Provide the [X, Y] coordinate of the cell's center where the given text is located.  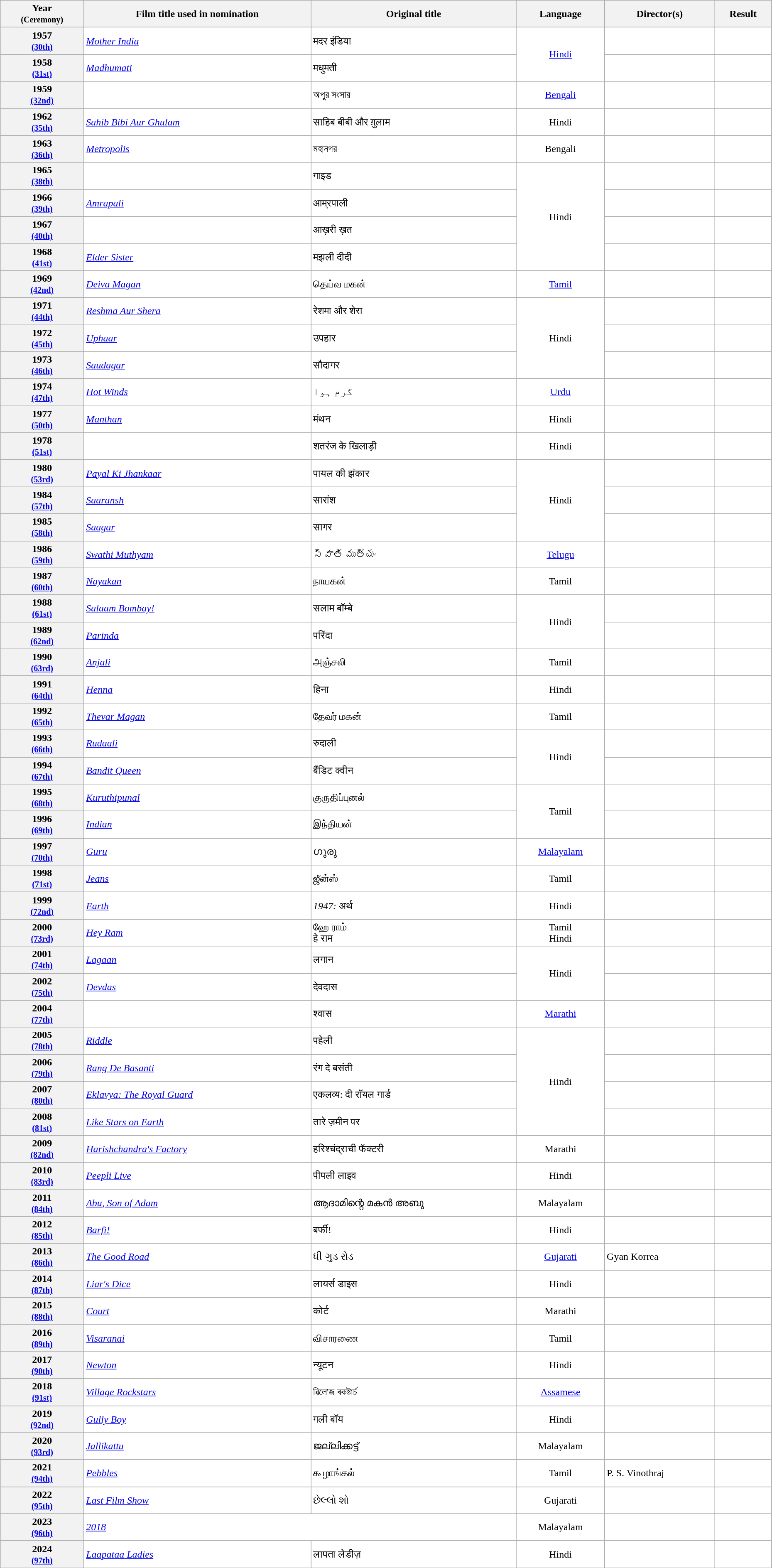
அஞ்சலி [414, 662]
1965(38th) [42, 176]
Year(Ceremony) [42, 14]
స్వాతి ముత్యం [414, 554]
நாயகன் [414, 582]
Metropolis [198, 149]
2017(90th) [42, 1365]
1985(58th) [42, 528]
1984(57th) [42, 500]
2018(91st) [42, 1392]
Hot Winds [198, 392]
पहेली [414, 1041]
অপুর সংসার [414, 95]
2011(84th) [42, 1203]
बैंडिट क्वीन [414, 770]
Telugu [561, 554]
1959(32nd) [42, 95]
गाइड [414, 176]
Hey Ram [198, 933]
परिंदा [414, 636]
हरिश्‍चंद्राची फॅक्टरी [414, 1149]
گرم ہوا [414, 392]
Elder Sister [198, 257]
விசாரணை [414, 1338]
Film title used in nomination [198, 14]
2013(86th) [42, 1257]
1993(66th) [42, 744]
Gyan Korrea [660, 1257]
Anjali [198, 662]
Salaam Bombay! [198, 608]
1995(68th) [42, 797]
2023(96th) [42, 1527]
1962(35th) [42, 122]
सौदागर [414, 366]
बर्फी! [414, 1230]
Village Rockstars [198, 1392]
2016(89th) [42, 1338]
Earth [198, 905]
Eklavya: The Royal Guard [198, 1095]
Saudagar [198, 366]
2010(83rd) [42, 1175]
தெய்வ மகன் [414, 284]
रंग दे बसंती [414, 1067]
1957(30th) [42, 41]
1991(64th) [42, 690]
शतरंज के खिलाड़ी [414, 446]
Uphaar [198, 338]
Lagaan [198, 959]
Result [743, 14]
Language [561, 14]
2004(77th) [42, 1013]
Henna [198, 690]
1987(60th) [42, 582]
Liar's Dice [198, 1284]
लायर्स डाइस [414, 1284]
मंथन [414, 420]
1966(39th) [42, 203]
Saaransh [198, 500]
रेशमा और शेरा [414, 311]
1992(65th) [42, 716]
2021(94th) [42, 1473]
ஜீன்ஸ் [414, 879]
Deiva Magan [198, 284]
இந்தியன் [414, 825]
Pebbles [198, 1473]
Rudaali [198, 744]
P. S. Vinothraj [660, 1473]
2019(92nd) [42, 1419]
Rang De Basanti [198, 1067]
Saagar [198, 528]
2006(79th) [42, 1067]
Gully Boy [198, 1419]
1996(69th) [42, 825]
ജല്ലിക്കട്ട് [414, 1446]
1999(72nd) [42, 905]
1972(45th) [42, 338]
1998(71st) [42, 879]
1973(46th) [42, 366]
2009(82nd) [42, 1149]
Like Stars on Earth [198, 1121]
1977(50th) [42, 420]
ആദാമിന്റെ മകൻ അബു [414, 1203]
ৱিলে'জ ৰকষ্টাৰ্চ [414, 1392]
Amrapali [198, 203]
Director(s) [660, 14]
தேவர் மகன் [414, 716]
1988(61st) [42, 608]
Reshma Aur Shera [198, 311]
आम्रपाली [414, 203]
उपहार [414, 338]
Court [198, 1311]
कोर्ट [414, 1311]
श्वास [414, 1013]
आख़री ख़त [414, 230]
गली बॉय [414, 1419]
2008(81st) [42, 1121]
Swathi Muthyam [198, 554]
एकलव्य: दी रॉयल गार्ड [414, 1095]
Guru [198, 851]
न्यूटन [414, 1365]
ધી ગુડ રોડ [414, 1257]
Bandit Queen [198, 770]
Peepli Live [198, 1175]
Original title [414, 14]
1997(70th) [42, 851]
Newton [198, 1365]
1994(67th) [42, 770]
1971(44th) [42, 311]
Nayakan [198, 582]
2002(75th) [42, 987]
साहिब बीबी और ग़ुलाम [414, 122]
सारांश [414, 500]
1967(40th) [42, 230]
1968(41st) [42, 257]
ஹே ராம்हे राम [414, 933]
2012(85th) [42, 1230]
1990(63rd) [42, 662]
1978(51st) [42, 446]
Jeans [198, 879]
2007(80th) [42, 1095]
Devdas [198, 987]
2014(87th) [42, 1284]
1980(53rd) [42, 474]
Harishchandra's Factory [198, 1149]
लगान [414, 959]
Abu, Son of Adam [198, 1203]
लापता लेडीज़ [414, 1554]
सागर [414, 528]
देवदास [414, 987]
1958(31st) [42, 68]
1963(36th) [42, 149]
रुदाली [414, 744]
हिना [414, 690]
Assamese [561, 1392]
Laapataa Ladies [198, 1554]
मझली दीदी [414, 257]
Kuruthipunal [198, 797]
Sahib Bibi Aur Ghulam [198, 122]
Madhumati [198, 68]
मदर इंडिया [414, 41]
Last Film Show [198, 1500]
तारे ज़मीन पर [414, 1121]
2005(78th) [42, 1041]
கூழாங்கல் [414, 1473]
1989(62nd) [42, 636]
1947: अर्थ [414, 905]
TamilHindi [561, 933]
Mother India [198, 41]
Parinda [198, 636]
ഗുരു [414, 851]
2020(93rd) [42, 1446]
सलाम बॉम्बे [414, 608]
Urdu [561, 392]
Jallikattu [198, 1446]
1974(47th) [42, 392]
2000(73rd) [42, 933]
குருதிப்புனல் [414, 797]
છેલ્લો શો [414, 1500]
The Good Road [198, 1257]
2024(97th) [42, 1554]
2001(74th) [42, 959]
Thevar Magan [198, 716]
2022(95th) [42, 1500]
पीपली लाइव [414, 1175]
1969(42nd) [42, 284]
Visaranai [198, 1338]
2018 [300, 1527]
मधुमती [414, 68]
Manthan [198, 420]
Indian [198, 825]
Barfi! [198, 1230]
2015(88th) [42, 1311]
Payal Ki Jhankaar [198, 474]
মহানগর [414, 149]
1986(59th) [42, 554]
Riddle [198, 1041]
पायल की झंकार [414, 474]
